Find where the given text appears and provide that cell's center as (x, y) coordinate. 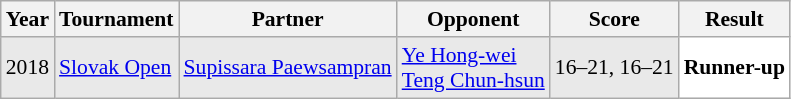
Runner-up (734, 68)
Result (734, 19)
16–21, 16–21 (614, 68)
2018 (28, 68)
Opponent (474, 19)
Year (28, 19)
Supissara Paewsampran (288, 68)
Score (614, 19)
Partner (288, 19)
Slovak Open (116, 68)
Tournament (116, 19)
Ye Hong-wei Teng Chun-hsun (474, 68)
